Search for the cell housing the specified text and yield its (x, y) center coordinate. 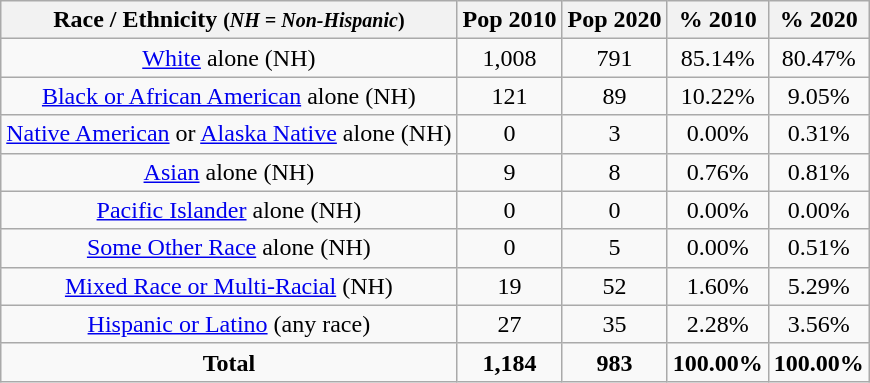
0.51% (818, 248)
121 (510, 96)
Some Other Race alone (NH) (229, 248)
3.56% (818, 324)
Native American or Alaska Native alone (NH) (229, 134)
0.31% (818, 134)
983 (614, 362)
Pop 2020 (614, 20)
2.28% (718, 324)
3 (614, 134)
5 (614, 248)
Total (229, 362)
% 2010 (718, 20)
Hispanic or Latino (any race) (229, 324)
35 (614, 324)
1,184 (510, 362)
Black or African American alone (NH) (229, 96)
Mixed Race or Multi-Racial (NH) (229, 286)
85.14% (718, 58)
0.81% (818, 172)
89 (614, 96)
1.60% (718, 286)
5.29% (818, 286)
80.47% (818, 58)
Asian alone (NH) (229, 172)
19 (510, 286)
10.22% (718, 96)
27 (510, 324)
Race / Ethnicity (NH = Non-Hispanic) (229, 20)
Pop 2010 (510, 20)
9 (510, 172)
1,008 (510, 58)
8 (614, 172)
9.05% (818, 96)
% 2020 (818, 20)
0.76% (718, 172)
52 (614, 286)
Pacific Islander alone (NH) (229, 210)
791 (614, 58)
White alone (NH) (229, 58)
